For the text-containing cell, return its midpoint in (x, y) coordinate format. 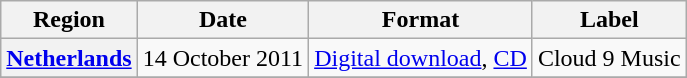
14 October 2011 (222, 58)
Label (609, 20)
Cloud 9 Music (609, 58)
Netherlands (69, 58)
Format (421, 20)
Region (69, 20)
Digital download, CD (421, 58)
Date (222, 20)
